Find where the given text appears and provide that cell's center as (x, y) coordinate. 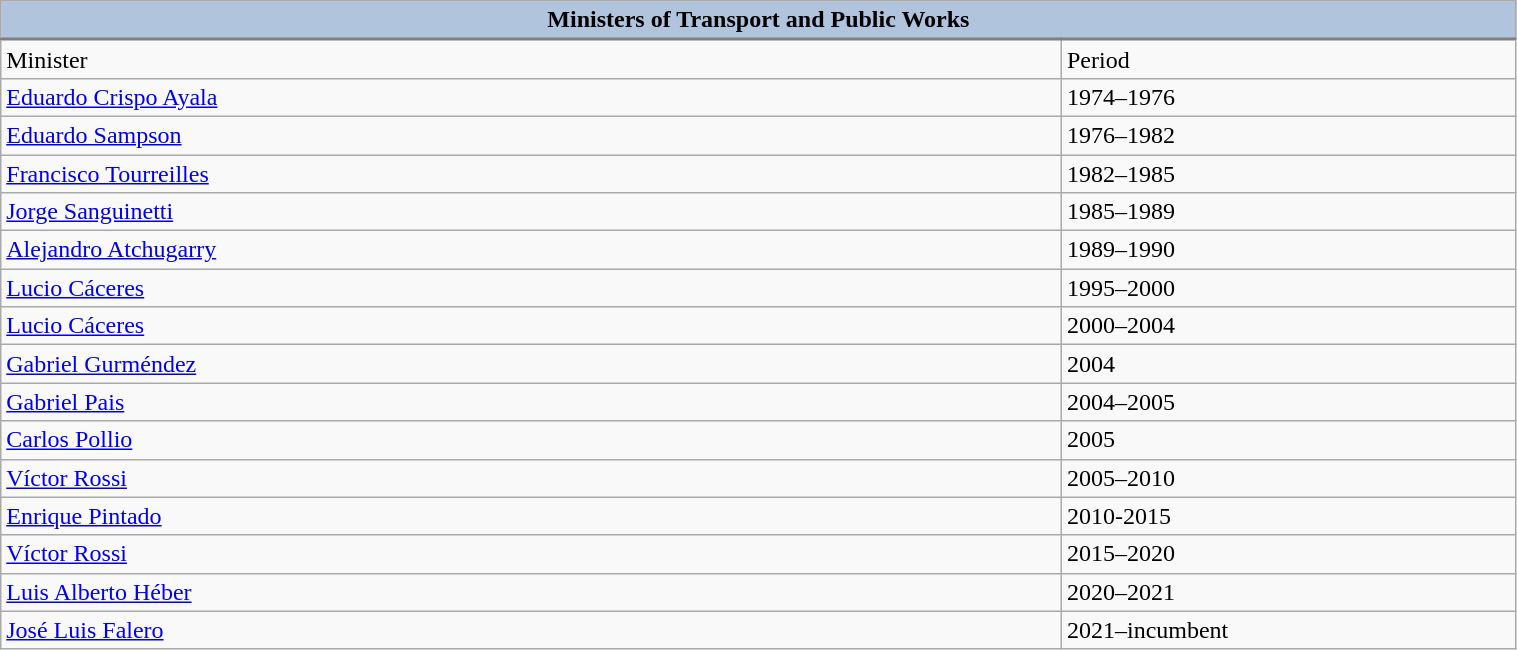
Ministers of Transport and Public Works (758, 20)
1985–1989 (1288, 212)
Minister (532, 60)
Alejandro Atchugarry (532, 250)
2015–2020 (1288, 554)
Gabriel Gurméndez (532, 364)
José Luis Falero (532, 630)
1995–2000 (1288, 288)
2020–2021 (1288, 592)
Carlos Pollio (532, 440)
2004 (1288, 364)
Eduardo Crispo Ayala (532, 97)
1982–1985 (1288, 173)
Period (1288, 60)
2005 (1288, 440)
2010-2015 (1288, 516)
Gabriel Pais (532, 402)
Eduardo Sampson (532, 135)
2005–2010 (1288, 478)
2000–2004 (1288, 326)
1976–1982 (1288, 135)
Francisco Tourreilles (532, 173)
Jorge Sanguinetti (532, 212)
1974–1976 (1288, 97)
2021–incumbent (1288, 630)
Enrique Pintado (532, 516)
2004–2005 (1288, 402)
1989–1990 (1288, 250)
Luis Alberto Héber (532, 592)
